Capture the cell that displays the provided text and extract its (X, Y) central coordinate. 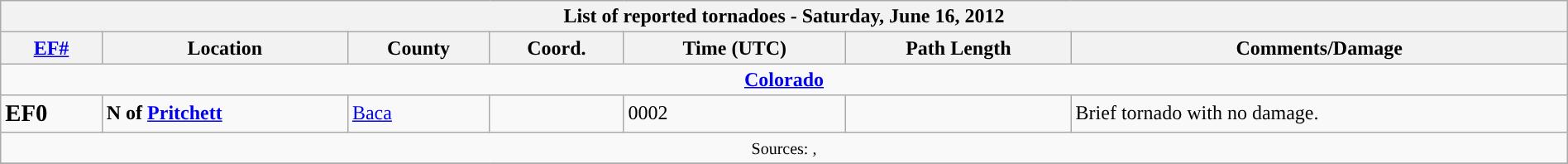
Location (225, 48)
List of reported tornadoes - Saturday, June 16, 2012 (784, 17)
County (418, 48)
Comments/Damage (1319, 48)
EF0 (51, 113)
Sources: , (784, 147)
Colorado (784, 80)
Baca (418, 113)
Path Length (958, 48)
N of Pritchett (225, 113)
Brief tornado with no damage. (1319, 113)
Coord. (557, 48)
EF# (51, 48)
0002 (734, 113)
Time (UTC) (734, 48)
